From the cell containing the given text, extract its center point as (X, Y) coordinate. 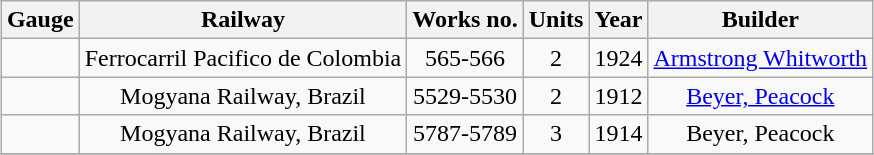
Gauge (40, 20)
Armstrong Whitworth (760, 58)
565-566 (465, 58)
5787-5789 (465, 134)
Works no. (465, 20)
Builder (760, 20)
Ferrocarril Pacifico de Colombia (243, 58)
Year (618, 20)
3 (556, 134)
Railway (243, 20)
Units (556, 20)
5529-5530 (465, 96)
1912 (618, 96)
1914 (618, 134)
1924 (618, 58)
